Find where the given text appears and provide that cell's center as (x, y) coordinate. 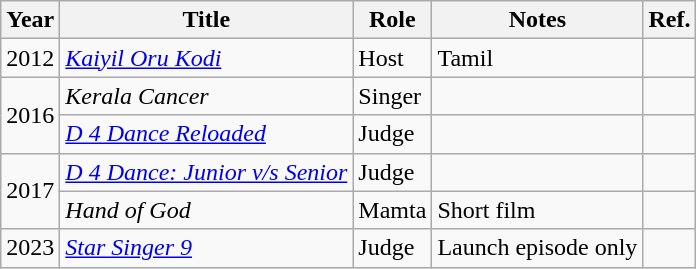
Year (30, 20)
Tamil (538, 58)
Role (392, 20)
2012 (30, 58)
2016 (30, 115)
Mamta (392, 210)
Kerala Cancer (206, 96)
Singer (392, 96)
Kaiyil Oru Kodi (206, 58)
Host (392, 58)
D 4 Dance Reloaded (206, 134)
Launch episode only (538, 248)
D 4 Dance: Junior v/s Senior (206, 172)
Short film (538, 210)
Notes (538, 20)
Ref. (670, 20)
Star Singer 9 (206, 248)
2023 (30, 248)
Hand of God (206, 210)
Title (206, 20)
2017 (30, 191)
